Return (x, y) of the center of cell containing provided text 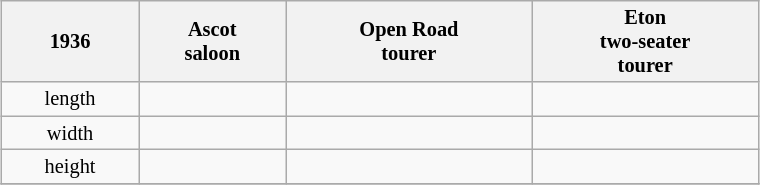
Open Roadtourer (409, 41)
width (70, 133)
Ascotsaloon (212, 41)
Etontwo-seatertourer (646, 41)
length (70, 99)
1936 (70, 41)
height (70, 166)
